Output the [x, y] coordinate of the center of the cell containing the given text.  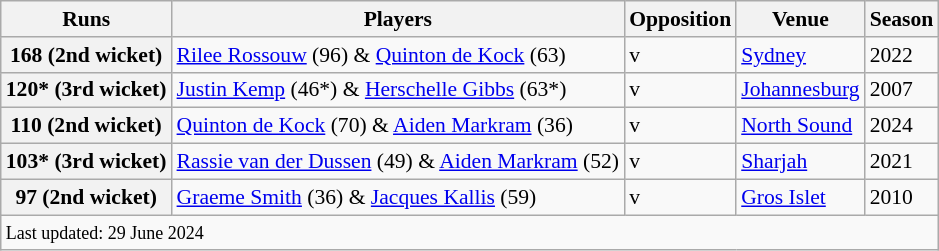
2021 [902, 162]
Players [398, 19]
Runs [86, 19]
Last updated: 29 June 2024 [470, 233]
Graeme Smith (36) & Jacques Kallis (59) [398, 197]
Rilee Rossouw (96) & Quinton de Kock (63) [398, 55]
Johannesburg [800, 90]
97 (2nd wicket) [86, 197]
2024 [902, 126]
110 (2nd wicket) [86, 126]
120* (3rd wicket) [86, 90]
North Sound [800, 126]
Sydney [800, 55]
2007 [902, 90]
Sharjah [800, 162]
Rassie van der Dussen (49) & Aiden Markram (52) [398, 162]
Justin Kemp (46*) & Herschelle Gibbs (63*) [398, 90]
Opposition [680, 19]
Venue [800, 19]
103* (3rd wicket) [86, 162]
Gros Islet [800, 197]
2022 [902, 55]
Quinton de Kock (70) & Aiden Markram (36) [398, 126]
Season [902, 19]
2010 [902, 197]
168 (2nd wicket) [86, 55]
